Return the (x, y) coordinate for the center point of the cell that contains the specified text.  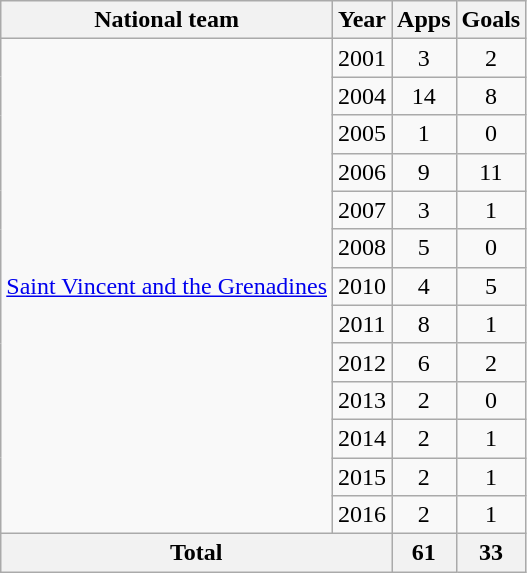
Total (196, 553)
Year (362, 20)
11 (491, 172)
9 (424, 172)
6 (424, 362)
Saint Vincent and the Grenadines (167, 286)
2011 (362, 324)
2005 (362, 134)
4 (424, 286)
2013 (362, 400)
14 (424, 96)
33 (491, 553)
Goals (491, 20)
2012 (362, 362)
2015 (362, 477)
2010 (362, 286)
61 (424, 553)
2001 (362, 58)
2004 (362, 96)
2007 (362, 210)
2006 (362, 172)
National team (167, 20)
2016 (362, 515)
2014 (362, 438)
Apps (424, 20)
2008 (362, 248)
